Pinpoint the cell where the given text exists, returning its [x, y] midpoint coordinate. 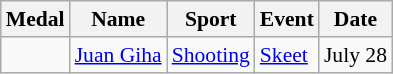
Event [287, 19]
Sport [211, 19]
Name [118, 19]
Date [356, 19]
Skeet [287, 55]
Medal [36, 19]
July 28 [356, 55]
Shooting [211, 55]
Juan Giha [118, 55]
